Identify which cell holds the provided text, then report its [X, Y] central coordinate. 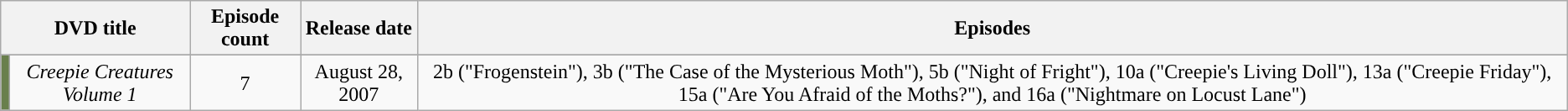
Episodes [992, 29]
DVD title [95, 29]
August 28, 2007 [359, 82]
7 [245, 82]
Episode count [245, 29]
Creepie Creatures Volume 1 [101, 82]
Release date [359, 29]
